Identify which cell holds the provided text, then report its [X, Y] central coordinate. 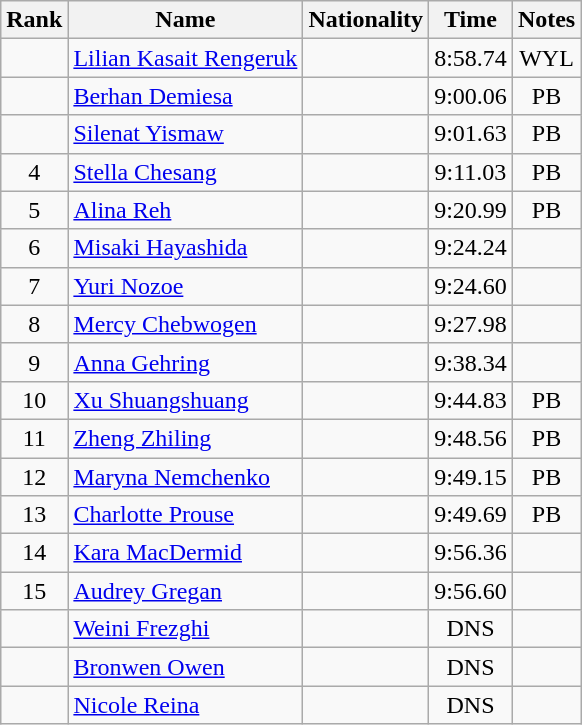
Xu Shuangshuang [186, 400]
Nationality [366, 20]
9:44.83 [471, 400]
10 [34, 400]
Anna Gehring [186, 362]
9:38.34 [471, 362]
Kara MacDermid [186, 553]
Weini Frezghi [186, 629]
Silenat Yismaw [186, 134]
Notes [546, 20]
Lilian Kasait Rengeruk [186, 58]
14 [34, 553]
Rank [34, 20]
Nicole Reina [186, 705]
9:48.56 [471, 438]
12 [34, 477]
Zheng Zhiling [186, 438]
11 [34, 438]
Bronwen Owen [186, 667]
9:27.98 [471, 324]
9:24.60 [471, 286]
Misaki Hayashida [186, 248]
9:56.36 [471, 553]
Name [186, 20]
Yuri Nozoe [186, 286]
Alina Reh [186, 210]
9:20.99 [471, 210]
Charlotte Prouse [186, 515]
8 [34, 324]
Berhan Demiesa [186, 96]
Stella Chesang [186, 172]
Mercy Chebwogen [186, 324]
9 [34, 362]
13 [34, 515]
7 [34, 286]
5 [34, 210]
Audrey Gregan [186, 591]
Maryna Nemchenko [186, 477]
4 [34, 172]
6 [34, 248]
9:49.69 [471, 515]
15 [34, 591]
9:49.15 [471, 477]
8:58.74 [471, 58]
WYL [546, 58]
Time [471, 20]
9:24.24 [471, 248]
9:56.60 [471, 591]
9:11.03 [471, 172]
9:00.06 [471, 96]
9:01.63 [471, 134]
